Provide the [x, y] coordinate of the cell's center where the given text is located.  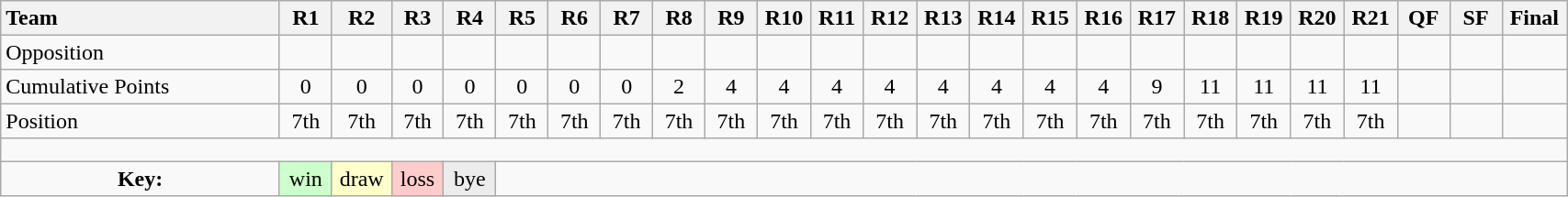
Team [141, 18]
SF [1475, 18]
R13 [943, 18]
R5 [522, 18]
R9 [731, 18]
Final [1534, 18]
loss [417, 180]
R20 [1317, 18]
R8 [680, 18]
9 [1156, 86]
R2 [362, 18]
draw [362, 180]
R17 [1156, 18]
2 [680, 86]
R15 [1050, 18]
R1 [305, 18]
R21 [1371, 18]
R6 [575, 18]
Opposition [141, 51]
R3 [417, 18]
Cumulative Points [141, 86]
R19 [1264, 18]
Position [141, 121]
R11 [838, 18]
R7 [626, 18]
R16 [1103, 18]
R4 [470, 18]
bye [470, 180]
R18 [1211, 18]
Key: [141, 180]
R10 [784, 18]
R14 [997, 18]
win [305, 180]
QF [1424, 18]
R12 [889, 18]
